Return the (X, Y) coordinate for the center point of the cell that contains the specified text.  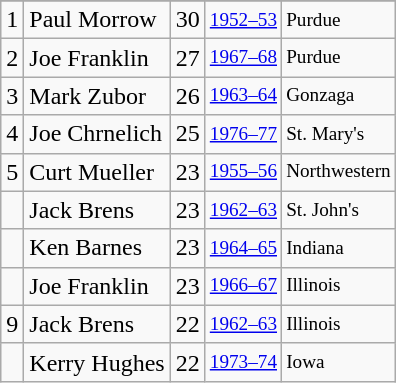
Joe Chrnelich (97, 134)
26 (188, 96)
Curt Mueller (97, 172)
3 (12, 96)
25 (188, 134)
Kerry Hughes (97, 362)
Gonzaga (339, 96)
1952–53 (243, 20)
Northwestern (339, 172)
Paul Morrow (97, 20)
1966–67 (243, 286)
27 (188, 58)
4 (12, 134)
St. Mary's (339, 134)
9 (12, 324)
Mark Zubor (97, 96)
1973–74 (243, 362)
2 (12, 58)
1955–56 (243, 172)
1964–65 (243, 248)
Indiana (339, 248)
30 (188, 20)
1 (12, 20)
St. John's (339, 210)
1967–68 (243, 58)
Ken Barnes (97, 248)
5 (12, 172)
1976–77 (243, 134)
Iowa (339, 362)
1963–64 (243, 96)
